Determine the (X, Y) coordinate at the center of the cell enclosing the given text.  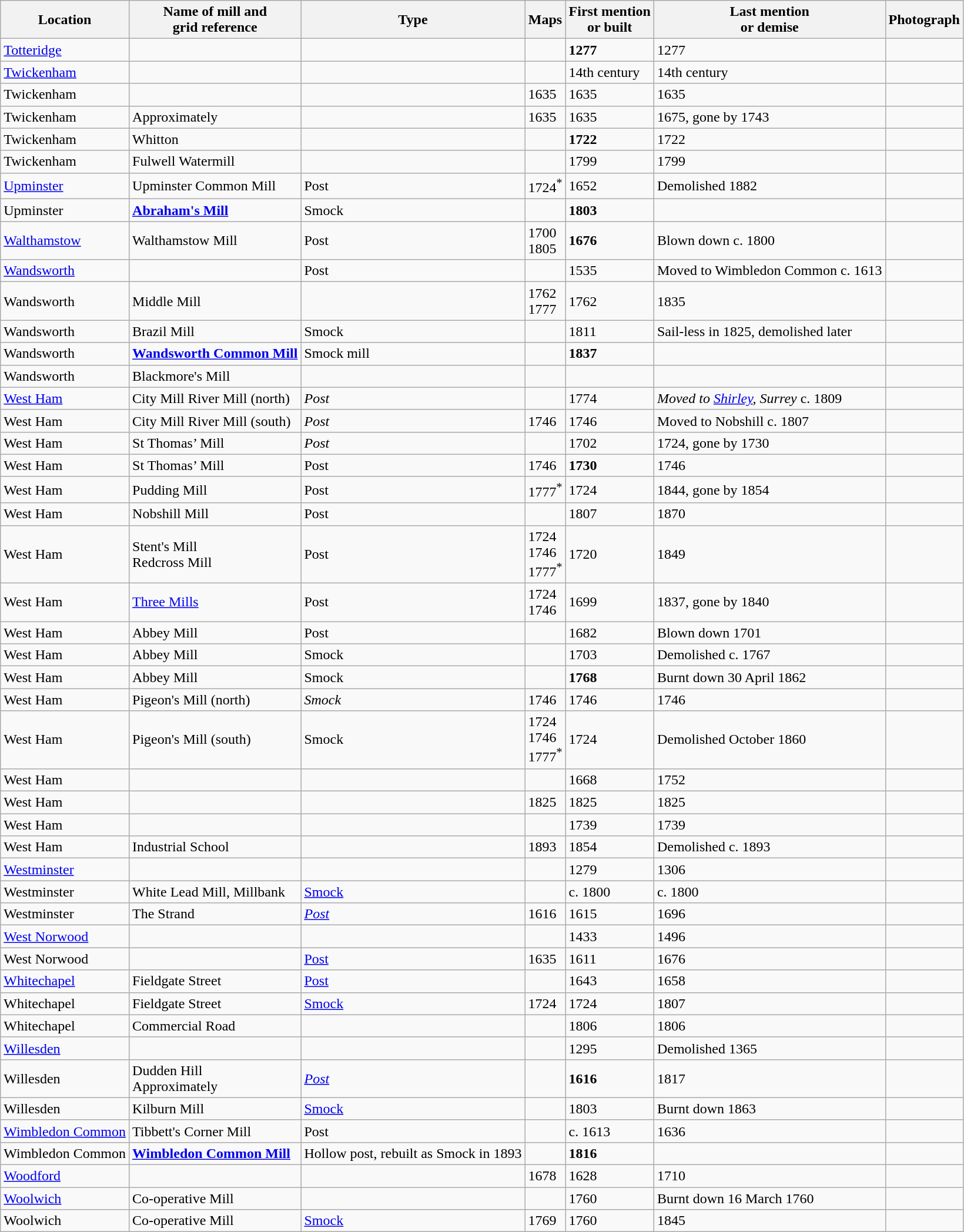
1535 (610, 271)
1811 (610, 331)
First mentionor built (610, 20)
1710 (769, 1176)
White Lead Mill, Millbank (215, 892)
1699 (610, 603)
1893 (545, 847)
Moved to Shirley, Surrey c. 1809 (769, 398)
Abraham's Mill (215, 210)
1703 (610, 655)
1844, gone by 1854 (769, 490)
Tibbett's Corner Mill (215, 1131)
Dudden HillApproximately (215, 1079)
1720 (610, 555)
Burnt down 1863 (769, 1109)
Wimbledon Common Mill (215, 1153)
Walthamstow (65, 241)
1668 (610, 780)
Middle Mill (215, 301)
Demolished c. 1767 (769, 655)
1496 (769, 936)
1636 (769, 1131)
Burnt down 16 March 1760 (769, 1199)
Demolished 1365 (769, 1048)
1628 (610, 1176)
Demolished c. 1893 (769, 847)
Whitton (215, 139)
Totteridge (65, 50)
Blackmore's Mill (215, 376)
Name of mill andgrid reference (215, 20)
Sail-less in 1825, demolished later (769, 331)
Demolished 1882 (769, 186)
1816 (610, 1153)
Pudding Mill (215, 490)
1658 (769, 981)
1768 (610, 677)
Approximately (215, 117)
1752 (769, 780)
c. 1613 (610, 1131)
Nobshill Mill (215, 514)
Maps (545, 20)
City Mill River Mill (north) (215, 398)
17621777 (545, 301)
1306 (769, 870)
Pigeon's Mill (north) (215, 700)
Smock mill (413, 354)
Type (413, 20)
Fulwell Watermill (215, 162)
Kilburn Mill (215, 1109)
Moved to Wimbledon Common c. 1613 (769, 271)
1682 (610, 633)
1615 (610, 914)
1835 (769, 301)
Moved to Nobshill c. 1807 (769, 421)
1762 (610, 301)
1652 (610, 186)
1777* (545, 490)
1849 (769, 555)
Upminster Common Mill (215, 186)
1769 (545, 1221)
Three Mills (215, 603)
Commercial Road (215, 1026)
1675, gone by 1743 (769, 117)
1837, gone by 1840 (769, 603)
1433 (610, 936)
Wandsworth Common Mill (215, 354)
1724* (545, 186)
Stent's MillRedcross Mill (215, 555)
1611 (610, 959)
17241746 (545, 603)
Location (65, 20)
Photograph (924, 20)
The Strand (215, 914)
1845 (769, 1221)
1279 (610, 870)
1295 (610, 1048)
Last mention or demise (769, 20)
1730 (610, 465)
Demolished October 1860 (769, 740)
1678 (545, 1176)
Blown down 1701 (769, 633)
Woodford (65, 1176)
1837 (610, 354)
1817 (769, 1079)
1854 (610, 847)
1870 (769, 514)
Pigeon's Mill (south) (215, 740)
Burnt down 30 April 1862 (769, 677)
1702 (610, 443)
1696 (769, 914)
1724, gone by 1730 (769, 443)
Blown down c. 1800 (769, 241)
1643 (610, 981)
1774 (610, 398)
17001805 (545, 241)
Hollow post, rebuilt as Smock in 1893 (413, 1153)
Brazil Mill (215, 331)
Industrial School (215, 847)
City Mill River Mill (south) (215, 421)
Walthamstow Mill (215, 241)
